Provide the (x, y) coordinate of the cell's center where the given text is located.  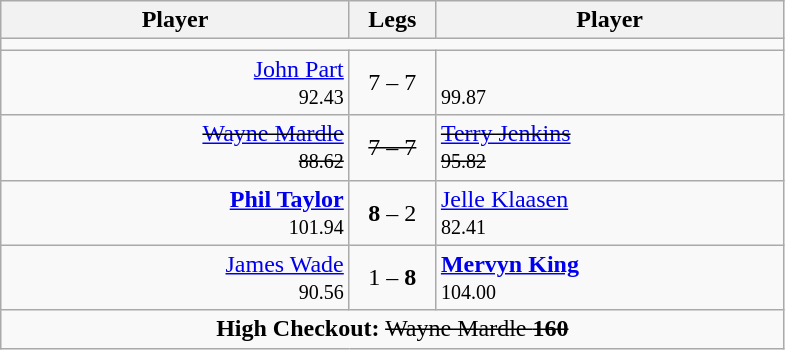
Mervyn King 104.00 (610, 278)
James Wade 90.56 (176, 278)
High Checkout: Wayne Mardle 160 (392, 329)
Legs (392, 20)
Wayne Mardle 88.62 (176, 148)
Terry Jenkins 95.82 (610, 148)
8 – 2 (392, 212)
Jelle Klaasen 82.41 (610, 212)
Phil Taylor 101.94 (176, 212)
1 – 8 (392, 278)
John Part 92.43 (176, 82)
99.87 (610, 82)
